Locate the cell with the specified text and output its (X, Y) center coordinate. 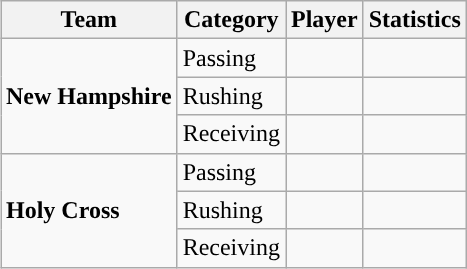
New Hampshire (88, 96)
Category (231, 20)
Team (88, 20)
Statistics (414, 20)
Holy Cross (88, 210)
Player (325, 20)
